Identify which cell holds the provided text, then report its [x, y] central coordinate. 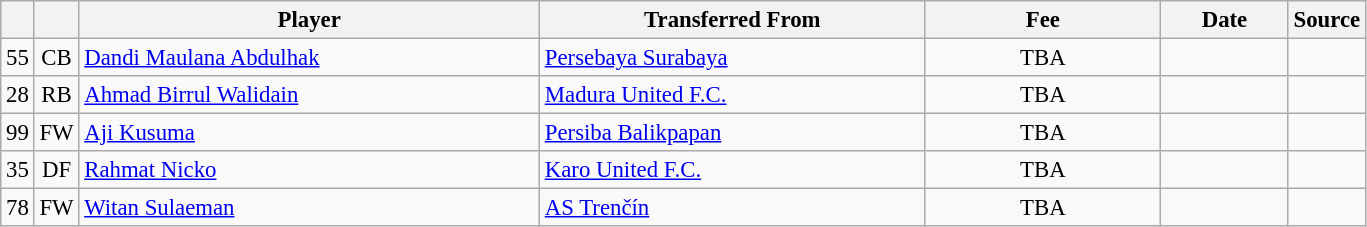
Ahmad Birrul Walidain [310, 95]
55 [18, 58]
Persiba Balikpapan [732, 133]
Source [1326, 20]
Karo United F.C. [732, 170]
DF [56, 170]
99 [18, 133]
Madura United F.C. [732, 95]
Fee [1043, 20]
35 [18, 170]
Player [310, 20]
28 [18, 95]
Transferred From [732, 20]
78 [18, 208]
Rahmat Nicko [310, 170]
Persebaya Surabaya [732, 58]
Date [1225, 20]
AS Trenčín [732, 208]
Aji Kusuma [310, 133]
RB [56, 95]
Dandi Maulana Abdulhak [310, 58]
Witan Sulaeman [310, 208]
CB [56, 58]
